For the text-containing cell, return its midpoint in [x, y] coordinate format. 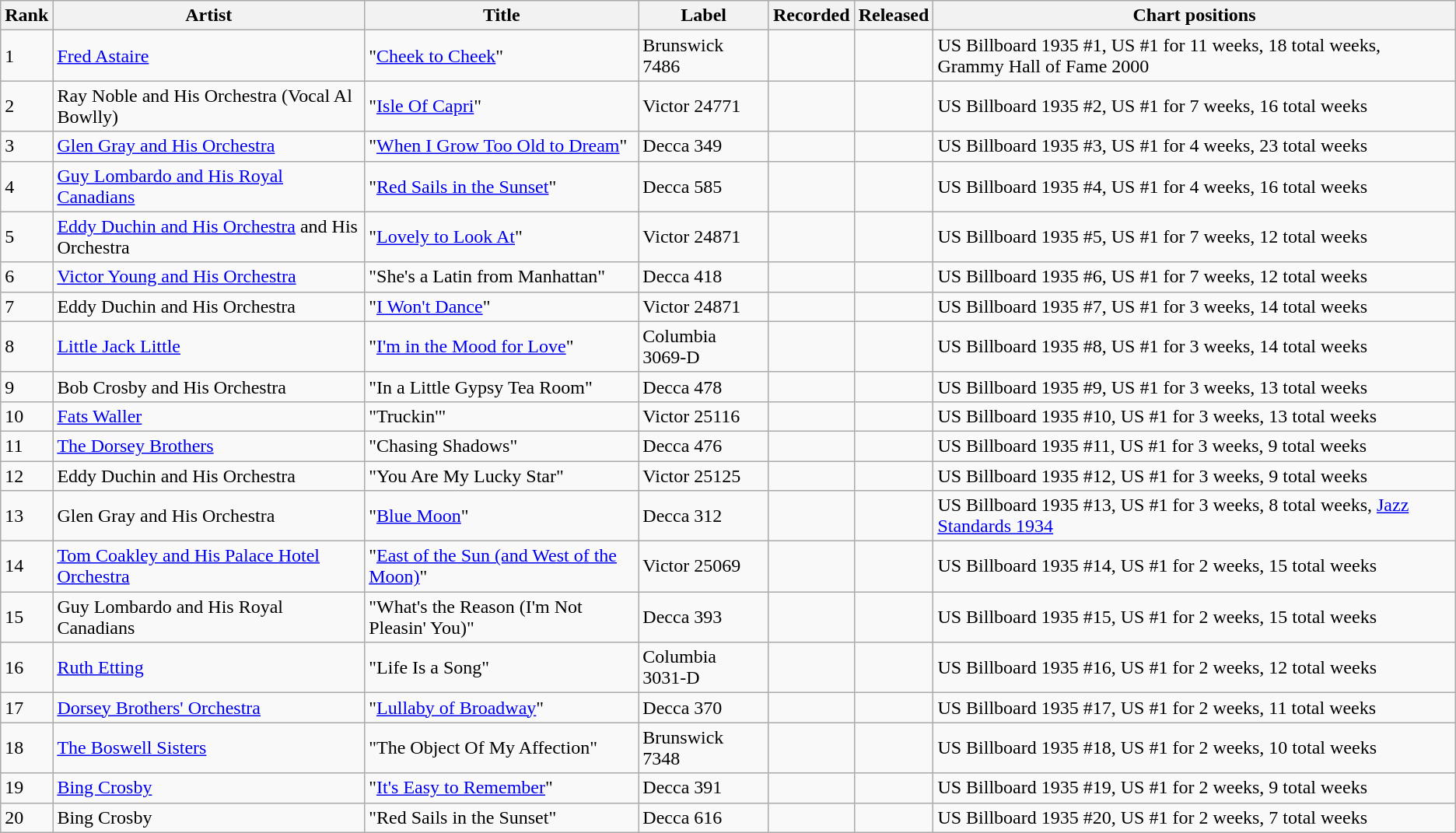
14 [26, 566]
"She's a Latin from Manhattan" [502, 277]
Chart positions [1195, 16]
Fred Astaire [208, 56]
Victor 24771 [704, 106]
2 [26, 106]
Bob Crosby and His Orchestra [208, 387]
The Boswell Sisters [208, 748]
"I Won't Dance" [502, 306]
Brunswick 7486 [704, 56]
Decca 478 [704, 387]
Fats Waller [208, 416]
US Billboard 1935 #5, US #1 for 7 weeks, 12 total weeks [1195, 236]
US Billboard 1935 #16, US #1 for 2 weeks, 12 total weeks [1195, 667]
Ruth Etting [208, 667]
Decca 393 [704, 618]
US Billboard 1935 #2, US #1 for 7 weeks, 16 total weeks [1195, 106]
7 [26, 306]
"Lullaby of Broadway" [502, 708]
13 [26, 516]
"It's Easy to Remember" [502, 788]
US Billboard 1935 #11, US #1 for 3 weeks, 9 total weeks [1195, 446]
Recorded [811, 16]
"In a Little Gypsy Tea Room" [502, 387]
Decca 476 [704, 446]
"East of the Sun (and West of the Moon)" [502, 566]
Little Jack Little [208, 347]
Rank [26, 16]
Decca 370 [704, 708]
Decca 391 [704, 788]
US Billboard 1935 #19, US #1 for 2 weeks, 9 total weeks [1195, 788]
"Cheek to Cheek" [502, 56]
The Dorsey Brothers [208, 446]
"Lovely to Look At" [502, 236]
Tom Coakley and His Palace Hotel Orchestra [208, 566]
"The Object Of My Affection" [502, 748]
Decca 418 [704, 277]
Columbia 3031-D [704, 667]
"Blue Moon" [502, 516]
Title [502, 16]
5 [26, 236]
Dorsey Brothers' Orchestra [208, 708]
4 [26, 187]
Victor Young and His Orchestra [208, 277]
15 [26, 618]
16 [26, 667]
Eddy Duchin and His Orchestra and His Orchestra [208, 236]
Brunswick 7348 [704, 748]
US Billboard 1935 #4, US #1 for 4 weeks, 16 total weeks [1195, 187]
US Billboard 1935 #9, US #1 for 3 weeks, 13 total weeks [1195, 387]
"Life Is a Song" [502, 667]
Decca 312 [704, 516]
US Billboard 1935 #10, US #1 for 3 weeks, 13 total weeks [1195, 416]
"Chasing Shadows" [502, 446]
"I'm in the Mood for Love" [502, 347]
US Billboard 1935 #3, US #1 for 4 weeks, 23 total weeks [1195, 146]
US Billboard 1935 #8, US #1 for 3 weeks, 14 total weeks [1195, 347]
US Billboard 1935 #20, US #1 for 2 weeks, 7 total weeks [1195, 817]
Decca 616 [704, 817]
Label [704, 16]
Victor 25125 [704, 475]
Victor 25116 [704, 416]
US Billboard 1935 #6, US #1 for 7 weeks, 12 total weeks [1195, 277]
US Billboard 1935 #18, US #1 for 2 weeks, 10 total weeks [1195, 748]
Decca 349 [704, 146]
Victor 25069 [704, 566]
US Billboard 1935 #14, US #1 for 2 weeks, 15 total weeks [1195, 566]
18 [26, 748]
3 [26, 146]
"Isle Of Capri" [502, 106]
Decca 585 [704, 187]
Columbia 3069-D [704, 347]
1 [26, 56]
US Billboard 1935 #1, US #1 for 11 weeks, 18 total weeks, Grammy Hall of Fame 2000 [1195, 56]
"You Are My Lucky Star" [502, 475]
17 [26, 708]
10 [26, 416]
"What's the Reason (I'm Not Pleasin' You)" [502, 618]
US Billboard 1935 #13, US #1 for 3 weeks, 8 total weeks, Jazz Standards 1934 [1195, 516]
Released [894, 16]
8 [26, 347]
19 [26, 788]
US Billboard 1935 #17, US #1 for 2 weeks, 11 total weeks [1195, 708]
Ray Noble and His Orchestra (Vocal Al Bowlly) [208, 106]
12 [26, 475]
"Truckin'" [502, 416]
US Billboard 1935 #12, US #1 for 3 weeks, 9 total weeks [1195, 475]
6 [26, 277]
Artist [208, 16]
11 [26, 446]
9 [26, 387]
20 [26, 817]
"When I Grow Too Old to Dream" [502, 146]
US Billboard 1935 #15, US #1 for 2 weeks, 15 total weeks [1195, 618]
US Billboard 1935 #7, US #1 for 3 weeks, 14 total weeks [1195, 306]
